Detect which cell encompasses the target text, then output its (x, y) center coordinate. 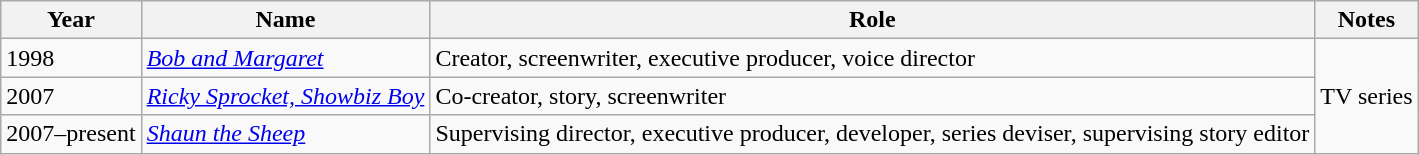
1998 (71, 58)
Ricky Sprocket, Showbiz Boy (286, 96)
Role (872, 20)
TV series (1366, 96)
2007 (71, 96)
Co-creator, story, screenwriter (872, 96)
Bob and Margaret (286, 58)
Name (286, 20)
Shaun the Sheep (286, 134)
Notes (1366, 20)
2007–present (71, 134)
Сreator, screenwriter, executive producer, voice director (872, 58)
Year (71, 20)
Supervising director, executive producer, developer, series deviser, supervising story editor (872, 134)
